Locate the cell with the specified text and output its [x, y] center coordinate. 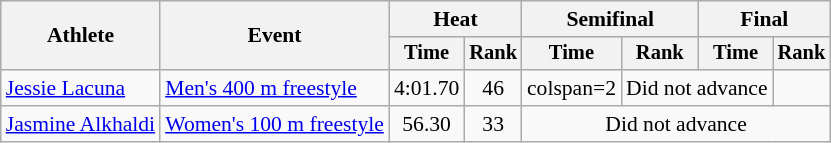
Jasmine Alkhaldi [80, 124]
Men's 400 m freestyle [274, 88]
46 [493, 88]
Jessie Lacuna [80, 88]
4:01.70 [426, 88]
Heat [456, 19]
56.30 [426, 124]
Women's 100 m freestyle [274, 124]
Semifinal [610, 19]
colspan=2 [572, 88]
33 [493, 124]
Athlete [80, 36]
Final [765, 19]
Event [274, 36]
